Extract the (x, y) coordinate from the center of the cell holding the provided text.  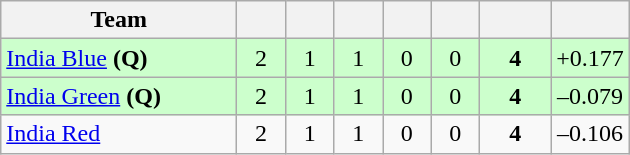
+0.177 (590, 58)
India Green (Q) (119, 96)
India Blue (Q) (119, 58)
Team (119, 20)
India Red (119, 134)
–0.106 (590, 134)
–0.079 (590, 96)
